From the cell containing the given text, extract its center point as (X, Y) coordinate. 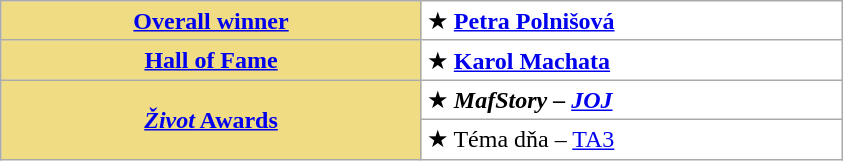
Overall winner (212, 21)
★ Karol Machata (632, 60)
Hall of Fame (212, 60)
★ MafStory – JOJ (632, 100)
Život Awards (212, 120)
★ Petra Polnišová (632, 21)
★ Téma dňa – TA3 (632, 139)
